Capture the cell that displays the provided text and extract its [x, y] central coordinate. 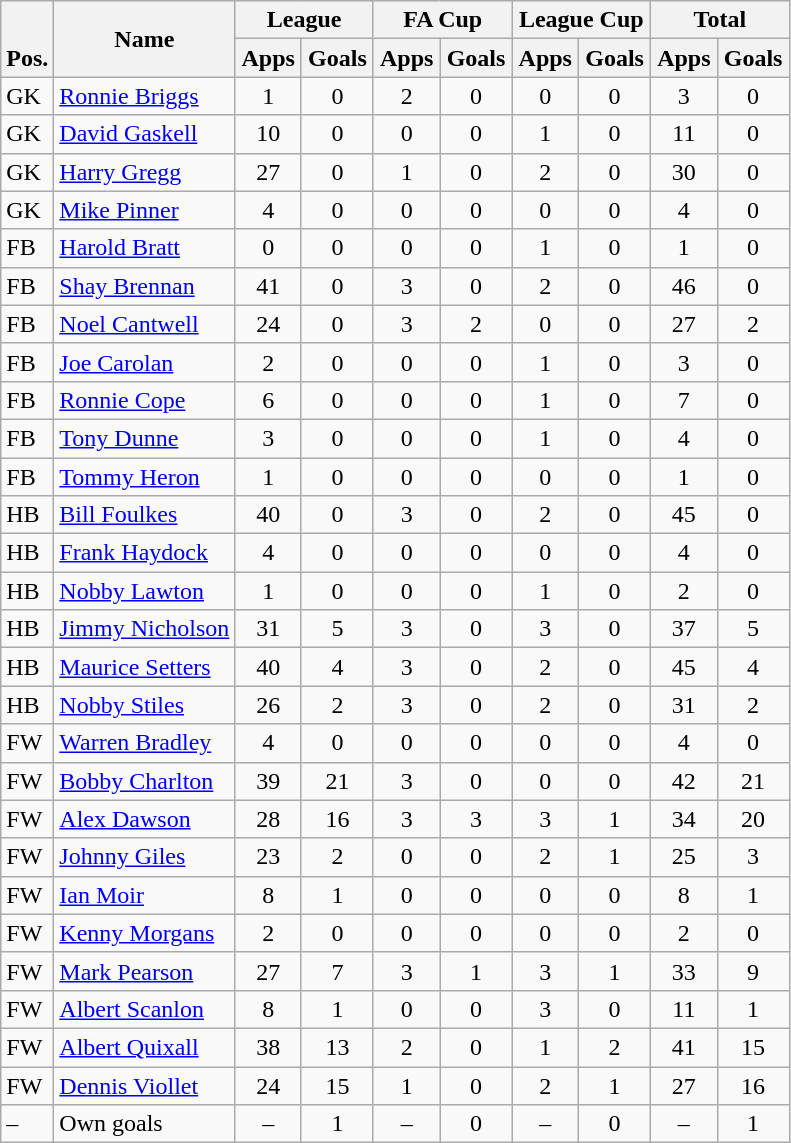
Ronnie Briggs [144, 96]
28 [268, 819]
33 [684, 971]
Frank Haydock [144, 553]
Shay Brennan [144, 286]
25 [684, 857]
Kenny Morgans [144, 933]
Albert Quixall [144, 1047]
6 [268, 400]
Tommy Heron [144, 477]
Warren Bradley [144, 743]
Tony Dunne [144, 438]
David Gaskell [144, 134]
9 [753, 971]
League Cup [582, 20]
Albert Scanlon [144, 1009]
Bobby Charlton [144, 781]
Jimmy Nicholson [144, 629]
Ronnie Cope [144, 400]
Nobby Lawton [144, 591]
30 [684, 172]
Harry Gregg [144, 172]
Name [144, 39]
Joe Carolan [144, 362]
46 [684, 286]
Maurice Setters [144, 667]
20 [753, 819]
Mark Pearson [144, 971]
Total [720, 20]
Dennis Viollet [144, 1085]
Harold Bratt [144, 248]
Alex Dawson [144, 819]
Nobby Stiles [144, 705]
37 [684, 629]
23 [268, 857]
Own goals [144, 1124]
Johnny Giles [144, 857]
League [304, 20]
39 [268, 781]
26 [268, 705]
42 [684, 781]
Ian Moir [144, 895]
38 [268, 1047]
Mike Pinner [144, 210]
13 [337, 1047]
Bill Foulkes [144, 515]
FA Cup [442, 20]
Noel Cantwell [144, 324]
34 [684, 819]
10 [268, 134]
Pos. [28, 39]
